Provide the [x, y] coordinate of the cell's center where the given text is located.  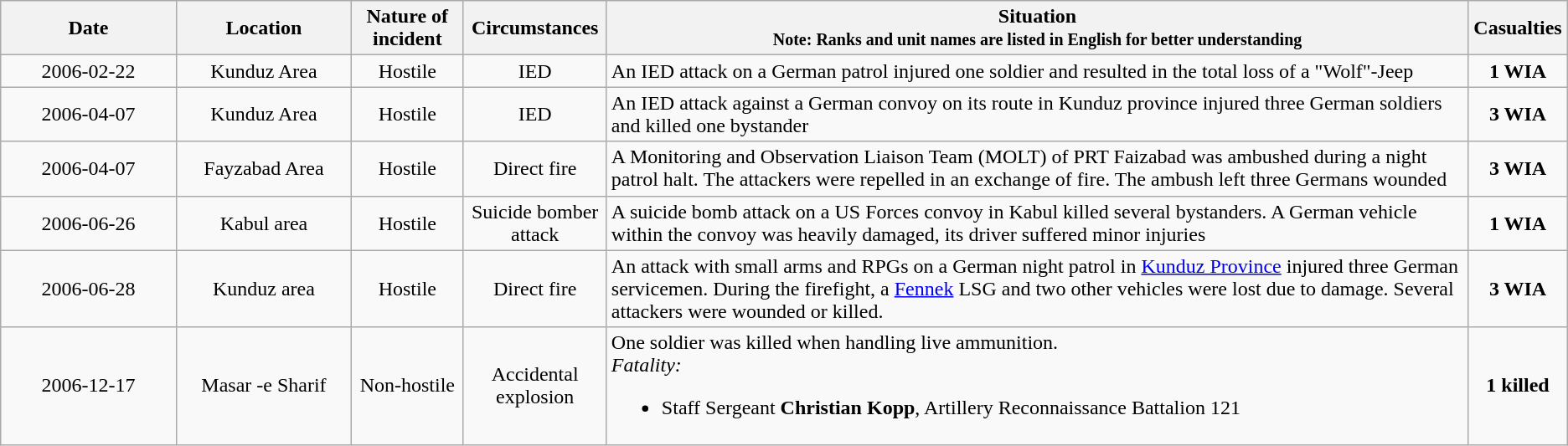
2006-06-26 [89, 223]
2006-02-22 [89, 71]
An IED attack on a German patrol injured one soldier and resulted in the total loss of a "Wolf"-Jeep [1037, 71]
SituationNote: Ranks and unit names are listed in English for better understanding [1037, 28]
Circumstances [534, 28]
Nature of incident [407, 28]
2006-06-28 [89, 289]
An IED attack against a German convoy on its route in Kunduz province injured three German soldiers and killed one bystander [1037, 114]
Kunduz area [263, 289]
Suicide bomber attack [534, 223]
1 killed [1518, 386]
Kabul area [263, 223]
Non-hostile [407, 386]
Casualties [1518, 28]
One soldier was killed when handling live ammunition.Fatality:Staff Sergeant Christian Kopp, Artillery Reconnaissance Battalion 121 [1037, 386]
Masar -e Sharif [263, 386]
Location [263, 28]
Date [89, 28]
2006-12-17 [89, 386]
Accidental explosion [534, 386]
Fayzabad Area [263, 169]
